Find where the given text appears and provide that cell's center as [x, y] coordinate. 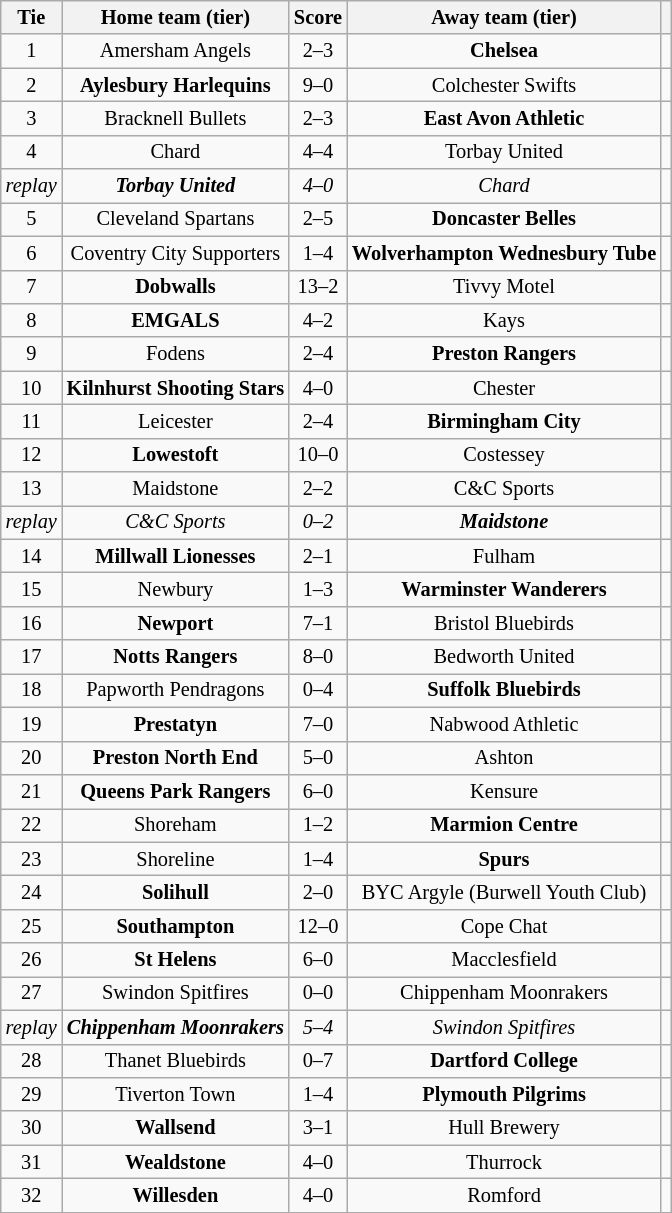
Bristol Bluebirds [504, 623]
18 [32, 690]
9–0 [318, 85]
Kensure [504, 791]
Tivvy Motel [504, 287]
Tiverton Town [176, 1094]
Willesden [176, 1195]
Solihull [176, 892]
Chester [504, 388]
4–4 [318, 152]
Coventry City Supporters [176, 253]
Papworth Pendragons [176, 690]
4–2 [318, 320]
2–1 [318, 556]
Cleveland Spartans [176, 219]
Newport [176, 623]
16 [32, 623]
30 [32, 1128]
23 [32, 859]
EMGALS [176, 320]
Newbury [176, 589]
29 [32, 1094]
24 [32, 892]
Spurs [504, 859]
Kays [504, 320]
8 [32, 320]
Home team (tier) [176, 17]
Colchester Swifts [504, 85]
0–0 [318, 993]
7 [32, 287]
Thurrock [504, 1162]
9 [32, 354]
Warminster Wanderers [504, 589]
1–2 [318, 825]
5–0 [318, 758]
7–1 [318, 623]
Bracknell Bullets [176, 118]
Preston Rangers [504, 354]
26 [32, 960]
15 [32, 589]
Leicester [176, 421]
Plymouth Pilgrims [504, 1094]
4 [32, 152]
Score [318, 17]
Shoreham [176, 825]
Shoreline [176, 859]
3 [32, 118]
Marmion Centre [504, 825]
32 [32, 1195]
Amersham Angels [176, 51]
6 [32, 253]
5–4 [318, 1027]
12–0 [318, 926]
Cope Chat [504, 926]
Romford [504, 1195]
31 [32, 1162]
5 [32, 219]
Dartford College [504, 1061]
14 [32, 556]
Millwall Lionesses [176, 556]
1 [32, 51]
Bedworth United [504, 657]
Lowestoft [176, 455]
13–2 [318, 287]
22 [32, 825]
Tie [32, 17]
2–2 [318, 489]
Costessey [504, 455]
Preston North End [176, 758]
3–1 [318, 1128]
Notts Rangers [176, 657]
Prestatyn [176, 724]
2–5 [318, 219]
19 [32, 724]
St Helens [176, 960]
25 [32, 926]
0–4 [318, 690]
Suffolk Bluebirds [504, 690]
Doncaster Belles [504, 219]
27 [32, 993]
Aylesbury Harlequins [176, 85]
17 [32, 657]
Nabwood Athletic [504, 724]
0–2 [318, 522]
Thanet Bluebirds [176, 1061]
East Avon Athletic [504, 118]
20 [32, 758]
10 [32, 388]
Away team (tier) [504, 17]
Chelsea [504, 51]
7–0 [318, 724]
Wealdstone [176, 1162]
21 [32, 791]
28 [32, 1061]
Macclesfield [504, 960]
12 [32, 455]
Fulham [504, 556]
0–7 [318, 1061]
Queens Park Rangers [176, 791]
8–0 [318, 657]
13 [32, 489]
Wallsend [176, 1128]
Hull Brewery [504, 1128]
Wolverhampton Wednesbury Tube [504, 253]
1–3 [318, 589]
Dobwalls [176, 287]
2–0 [318, 892]
Fodens [176, 354]
Ashton [504, 758]
Southampton [176, 926]
BYC Argyle (Burwell Youth Club) [504, 892]
2 [32, 85]
Birmingham City [504, 421]
Kilnhurst Shooting Stars [176, 388]
10–0 [318, 455]
11 [32, 421]
